Locate the cell with the specified text and output its [x, y] center coordinate. 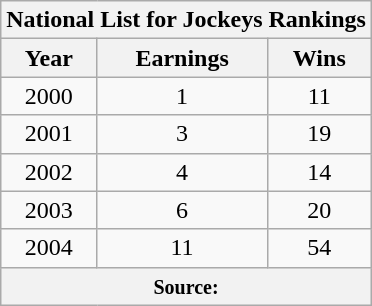
2002 [49, 172]
2004 [49, 248]
20 [319, 210]
Year [49, 58]
54 [319, 248]
Source: [186, 286]
2000 [49, 96]
4 [182, 172]
Earnings [182, 58]
2003 [49, 210]
6 [182, 210]
2001 [49, 134]
Wins [319, 58]
1 [182, 96]
3 [182, 134]
14 [319, 172]
National List for Jockeys Rankings [186, 20]
19 [319, 134]
